Provide the [x, y] coordinate of the cell's center where the given text is located.  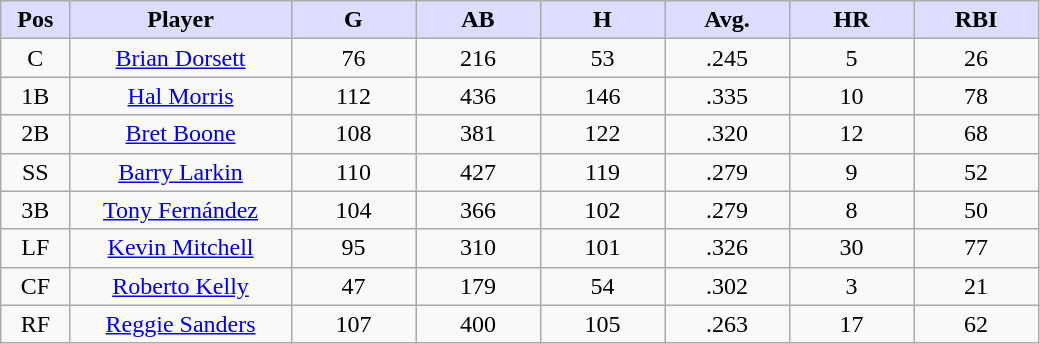
54 [602, 286]
2B [36, 134]
53 [602, 58]
119 [602, 172]
SS [36, 172]
101 [602, 248]
RF [36, 324]
30 [851, 248]
Brian Dorsett [180, 58]
107 [353, 324]
436 [478, 96]
52 [976, 172]
H [602, 20]
95 [353, 248]
Hal Morris [180, 96]
216 [478, 58]
3 [851, 286]
C [36, 58]
366 [478, 210]
Kevin Mitchell [180, 248]
Player [180, 20]
Pos [36, 20]
21 [976, 286]
8 [851, 210]
110 [353, 172]
Roberto Kelly [180, 286]
102 [602, 210]
1B [36, 96]
.245 [727, 58]
68 [976, 134]
.320 [727, 134]
17 [851, 324]
AB [478, 20]
Tony Fernández [180, 210]
9 [851, 172]
Bret Boone [180, 134]
112 [353, 96]
LF [36, 248]
310 [478, 248]
26 [976, 58]
RBI [976, 20]
CF [36, 286]
104 [353, 210]
381 [478, 134]
50 [976, 210]
5 [851, 58]
146 [602, 96]
HR [851, 20]
77 [976, 248]
.326 [727, 248]
.335 [727, 96]
12 [851, 134]
Barry Larkin [180, 172]
76 [353, 58]
Reggie Sanders [180, 324]
108 [353, 134]
122 [602, 134]
427 [478, 172]
400 [478, 324]
47 [353, 286]
62 [976, 324]
10 [851, 96]
179 [478, 286]
3B [36, 210]
105 [602, 324]
.263 [727, 324]
.302 [727, 286]
78 [976, 96]
Avg. [727, 20]
G [353, 20]
